From the cell containing the given text, extract its center point as (X, Y) coordinate. 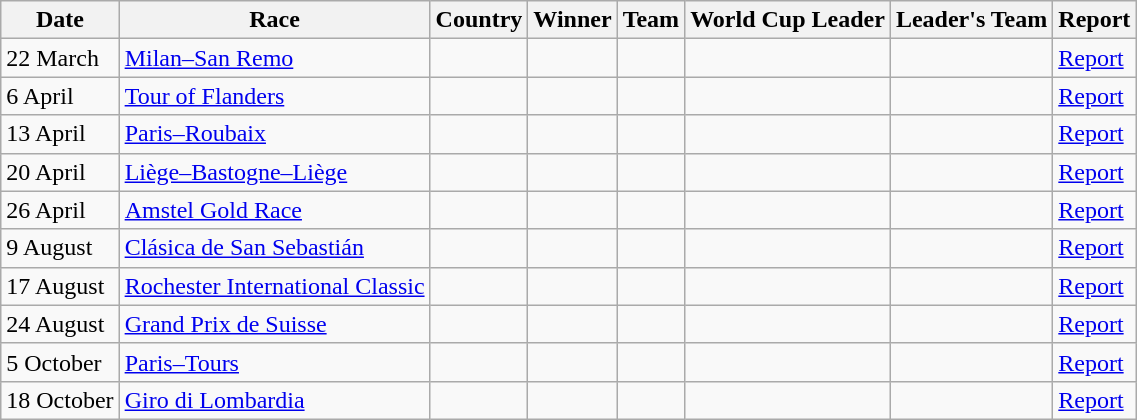
Leader's Team (971, 20)
Paris–Roubaix (274, 134)
6 April (60, 96)
Grand Prix de Suisse (274, 324)
20 April (60, 172)
9 August (60, 248)
Winner (572, 20)
Paris–Tours (274, 362)
Milan–San Remo (274, 58)
Date (60, 20)
13 April (60, 134)
18 October (60, 400)
Liège–Bastogne–Liège (274, 172)
Country (479, 20)
26 April (60, 210)
17 August (60, 286)
5 October (60, 362)
24 August (60, 324)
Race (274, 20)
Amstel Gold Race (274, 210)
Clásica de San Sebastián (274, 248)
Team (651, 20)
Tour of Flanders (274, 96)
Rochester International Classic (274, 286)
22 March (60, 58)
World Cup Leader (788, 20)
Giro di Lombardia (274, 400)
